Output the [X, Y] coordinate of the center of the cell containing the given text.  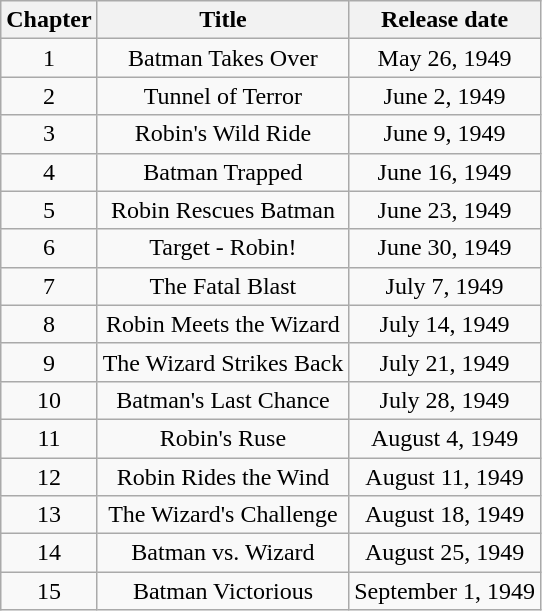
3 [49, 134]
2 [49, 96]
May 26, 1949 [445, 58]
June 9, 1949 [445, 134]
Batman Takes Over [223, 58]
4 [49, 172]
August 25, 1949 [445, 553]
July 14, 1949 [445, 324]
Batman vs. Wizard [223, 553]
Robin Rides the Wind [223, 477]
5 [49, 210]
8 [49, 324]
The Wizard Strikes Back [223, 362]
The Fatal Blast [223, 286]
15 [49, 591]
June 23, 1949 [445, 210]
July 7, 1949 [445, 286]
June 30, 1949 [445, 248]
12 [49, 477]
August 11, 1949 [445, 477]
Batman Victorious [223, 591]
June 16, 1949 [445, 172]
Batman Trapped [223, 172]
Chapter [49, 20]
Robin's Ruse [223, 438]
June 2, 1949 [445, 96]
11 [49, 438]
7 [49, 286]
Robin Rescues Batman [223, 210]
Target - Robin! [223, 248]
6 [49, 248]
9 [49, 362]
Robin Meets the Wizard [223, 324]
The Wizard's Challenge [223, 515]
Title [223, 20]
10 [49, 400]
Batman's Last Chance [223, 400]
14 [49, 553]
July 21, 1949 [445, 362]
13 [49, 515]
September 1, 1949 [445, 591]
Release date [445, 20]
July 28, 1949 [445, 400]
August 4, 1949 [445, 438]
Tunnel of Terror [223, 96]
Robin's Wild Ride [223, 134]
August 18, 1949 [445, 515]
1 [49, 58]
